Scan for the cell matching the given text and deliver its (X, Y) coordinate at center. 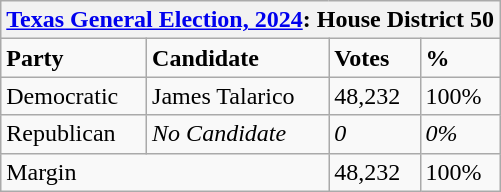
Votes (374, 58)
Party (74, 58)
Margin (165, 172)
James Talarico (238, 96)
Texas General Election, 2024: House District 50 (250, 20)
0 (374, 134)
Candidate (238, 58)
No Candidate (238, 134)
Democratic (74, 96)
Republican (74, 134)
0% (460, 134)
% (460, 58)
